Extract the [X, Y] coordinate from the center of the cell holding the provided text.  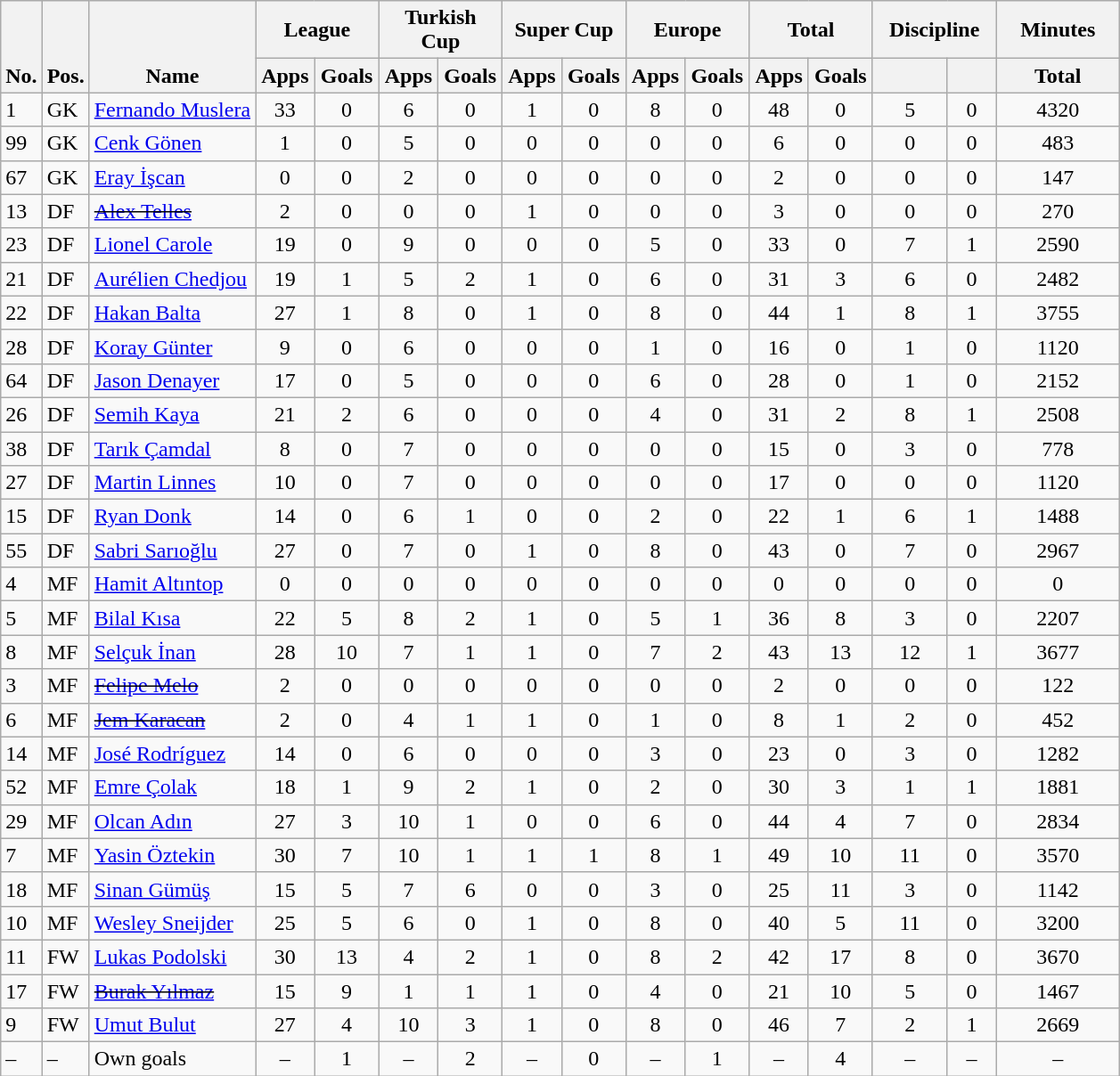
Tarık Çamdal [172, 448]
29 [21, 821]
12 [910, 652]
2152 [1059, 380]
Fernando Muslera [172, 110]
Bilal Kısa [172, 618]
3677 [1059, 652]
Yasin Öztekin [172, 855]
No. [21, 46]
League [317, 30]
Super Cup [565, 30]
Sinan Gümüş [172, 889]
Olcan Adın [172, 821]
Emre Çolak [172, 787]
38 [21, 448]
Felipe Melo [172, 686]
Hakan Balta [172, 313]
José Rodríguez [172, 754]
26 [21, 414]
Name [172, 46]
48 [779, 110]
40 [779, 923]
1142 [1059, 889]
270 [1059, 211]
Europe [688, 30]
64 [21, 380]
147 [1059, 177]
Umut Bulut [172, 1025]
1488 [1059, 517]
Pos. [66, 46]
Hamit Altıntop [172, 584]
2207 [1059, 618]
Discipline [934, 30]
2669 [1059, 1025]
Alex Telles [172, 211]
36 [779, 618]
1467 [1059, 991]
452 [1059, 720]
Martin Linnes [172, 483]
Koray Günter [172, 346]
3200 [1059, 923]
Own goals [172, 1059]
2508 [1059, 414]
Semih Kaya [172, 414]
42 [779, 957]
55 [21, 550]
16 [779, 346]
2967 [1059, 550]
Selçuk İnan [172, 652]
Cenk Gönen [172, 143]
Lionel Carole [172, 245]
Wesley Sneijder [172, 923]
49 [779, 855]
52 [21, 787]
Ryan Donk [172, 517]
Turkish Cup [440, 30]
Lukas Podolski [172, 957]
46 [779, 1025]
4320 [1059, 110]
2482 [1059, 279]
99 [21, 143]
Burak Yılmaz [172, 991]
2834 [1059, 821]
1282 [1059, 754]
483 [1059, 143]
3570 [1059, 855]
2590 [1059, 245]
Sabri Sarıoğlu [172, 550]
3755 [1059, 313]
Jason Denayer [172, 380]
1881 [1059, 787]
67 [21, 177]
Aurélien Chedjou [172, 279]
122 [1059, 686]
Eray İşcan [172, 177]
778 [1059, 448]
Jem Karacan [172, 720]
Minutes [1059, 30]
3670 [1059, 957]
